From the cell containing the given text, extract its center point as [x, y] coordinate. 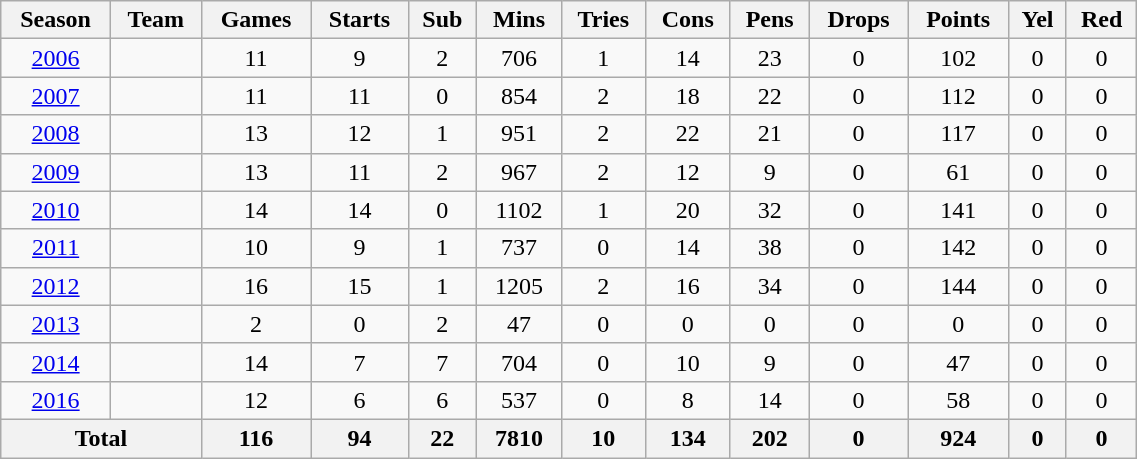
Tries [603, 20]
38 [770, 248]
20 [688, 210]
202 [770, 438]
Season [56, 20]
32 [770, 210]
2008 [56, 134]
951 [520, 134]
116 [256, 438]
21 [770, 134]
2009 [56, 172]
924 [958, 438]
704 [520, 362]
2016 [56, 400]
537 [520, 400]
Games [256, 20]
15 [360, 286]
23 [770, 58]
Yel [1038, 20]
Mins [520, 20]
94 [360, 438]
102 [958, 58]
Points [958, 20]
134 [688, 438]
18 [688, 96]
2010 [56, 210]
2013 [56, 324]
Total [101, 438]
2014 [56, 362]
144 [958, 286]
1205 [520, 286]
Drops [858, 20]
967 [520, 172]
2006 [56, 58]
34 [770, 286]
142 [958, 248]
1102 [520, 210]
2012 [56, 286]
112 [958, 96]
2007 [56, 96]
706 [520, 58]
61 [958, 172]
141 [958, 210]
Starts [360, 20]
117 [958, 134]
Cons [688, 20]
Pens [770, 20]
2011 [56, 248]
854 [520, 96]
Team [156, 20]
7810 [520, 438]
8 [688, 400]
Sub [442, 20]
Red [1101, 20]
58 [958, 400]
737 [520, 248]
